From the cell containing the given text, extract its center point as [X, Y] coordinate. 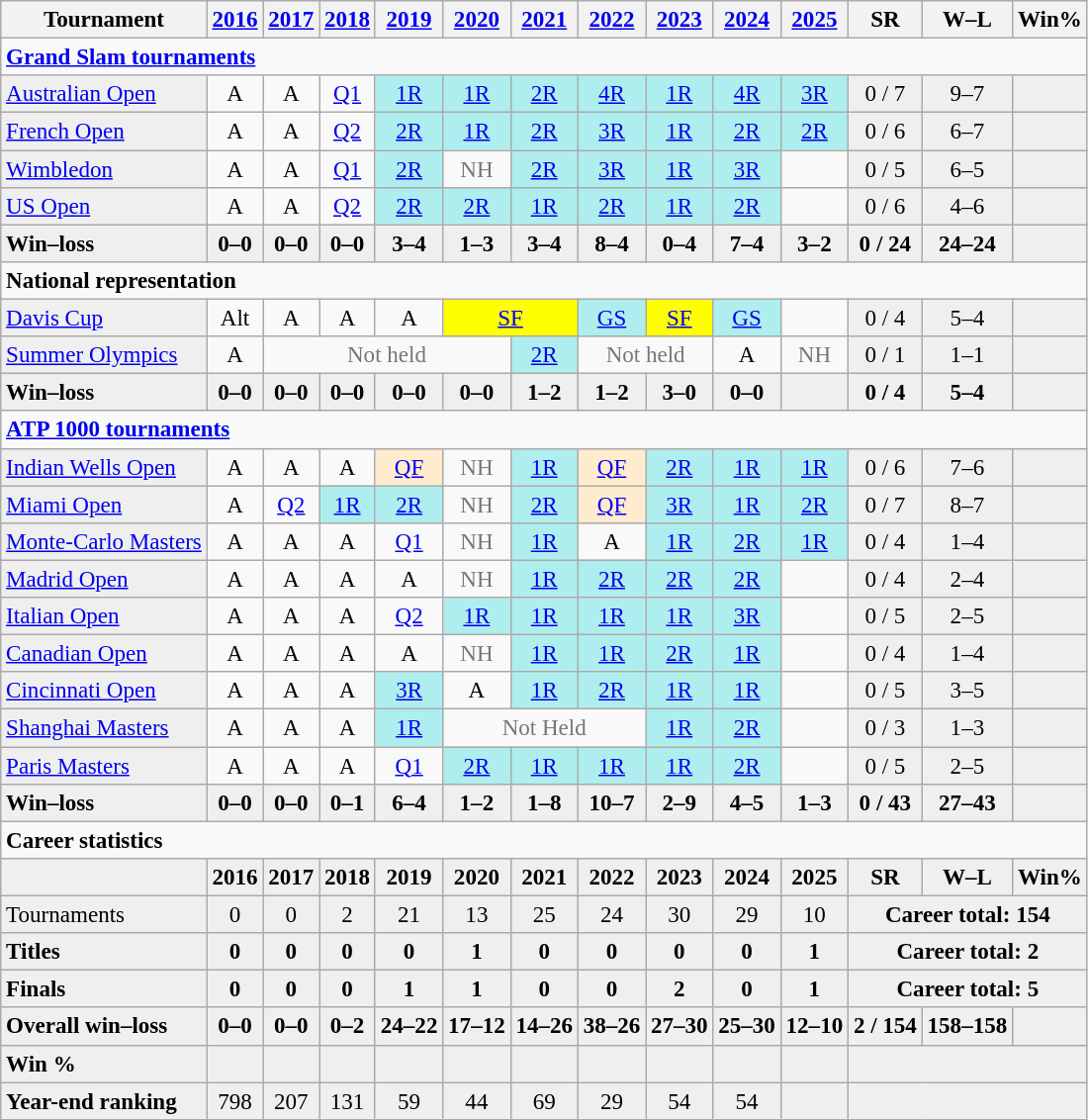
1–8 [544, 803]
Tournament [104, 20]
2–4 [967, 579]
8–7 [967, 505]
27–43 [967, 803]
Miami Open [104, 505]
Canadian Open [104, 654]
Career statistics [544, 840]
Davis Cup [104, 319]
131 [348, 1101]
0–1 [348, 803]
13 [477, 915]
Career total: 5 [968, 989]
38–26 [611, 1027]
Madrid Open [104, 579]
Wimbledon [104, 169]
Australian Open [104, 94]
Shanghai Masters [104, 728]
3–2 [814, 243]
2–9 [680, 803]
Italian Open [104, 616]
Cincinnati Open [104, 691]
10 [814, 915]
25 [544, 915]
1–1 [967, 355]
7–4 [747, 243]
French Open [104, 132]
207 [291, 1101]
27–30 [680, 1027]
Paris Masters [104, 766]
Monte-Carlo Masters [104, 542]
4–6 [967, 207]
8–4 [611, 243]
2 / 154 [886, 1027]
59 [408, 1101]
0 / 24 [886, 243]
0–4 [680, 243]
Win % [104, 1064]
25–30 [747, 1027]
Career total: 154 [968, 915]
12–10 [814, 1027]
Career total: 2 [968, 952]
6–4 [408, 803]
6–5 [967, 169]
4–5 [747, 803]
Year-end ranking [104, 1101]
3–0 [680, 393]
17–12 [477, 1027]
Tournaments [104, 915]
US Open [104, 207]
0 / 1 [886, 355]
Alt [235, 319]
Titles [104, 952]
0–2 [348, 1027]
Finals [104, 989]
Overall win–loss [104, 1027]
National representation [544, 281]
3–5 [967, 691]
158–158 [967, 1027]
14–26 [544, 1027]
24–24 [967, 243]
0 / 43 [886, 803]
6–7 [967, 132]
Not Held [544, 728]
21 [408, 915]
798 [235, 1101]
69 [544, 1101]
Indian Wells Open [104, 467]
7–6 [967, 467]
44 [477, 1101]
Summer Olympics [104, 355]
ATP 1000 tournaments [544, 430]
24 [611, 915]
10–7 [611, 803]
24–22 [408, 1027]
0 / 3 [886, 728]
9–7 [967, 94]
Grand Slam tournaments [544, 57]
30 [680, 915]
